From the cell containing the given text, extract its center point as (x, y) coordinate. 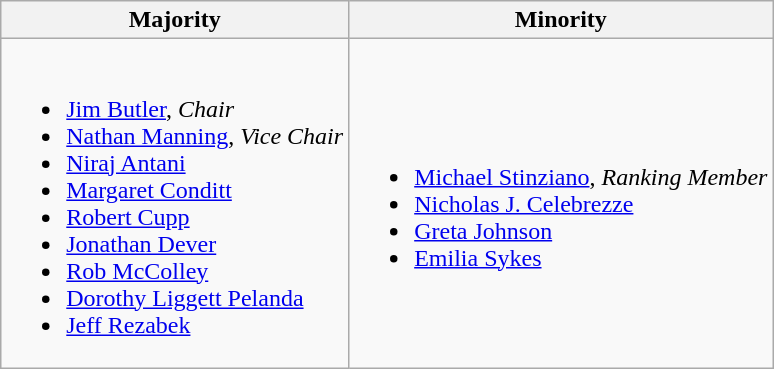
Majority (175, 20)
Jim Butler, ChairNathan Manning, Vice ChairNiraj AntaniMargaret CondittRobert CuppJonathan DeverRob McColleyDorothy Liggett PelandaJeff Rezabek (175, 204)
Michael Stinziano, Ranking MemberNicholas J. CelebrezzeGreta JohnsonEmilia Sykes (561, 204)
Minority (561, 20)
